Determine the (x, y) coordinate at the center of the cell enclosing the given text.  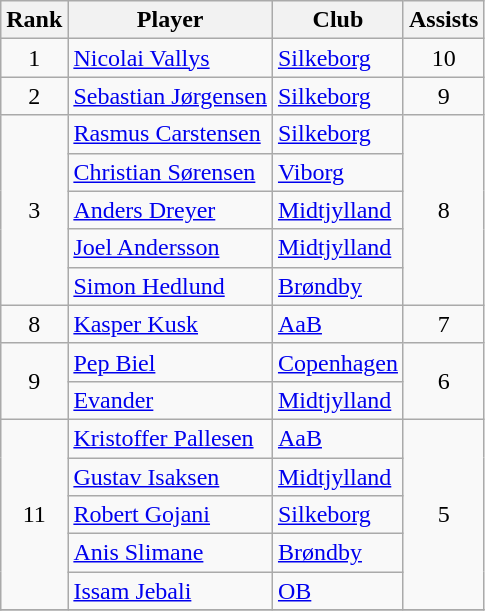
7 (443, 324)
OB (338, 591)
Kristoffer Pallesen (170, 438)
Gustav Isaksen (170, 477)
Rank (34, 20)
Evander (170, 400)
Sebastian Jørgensen (170, 96)
Player (170, 20)
Club (338, 20)
Nicolai Vallys (170, 58)
Anis Slimane (170, 553)
Robert Gojani (170, 515)
Issam Jebali (170, 591)
10 (443, 58)
2 (34, 96)
Anders Dreyer (170, 210)
Christian Sørensen (170, 172)
3 (34, 210)
Pep Biel (170, 362)
Rasmus Carstensen (170, 134)
6 (443, 381)
Copenhagen (338, 362)
Joel Andersson (170, 248)
Simon Hedlund (170, 286)
5 (443, 514)
Kasper Kusk (170, 324)
11 (34, 514)
Viborg (338, 172)
1 (34, 58)
Assists (443, 20)
